Pinpoint the cell where the given text exists, returning its (x, y) midpoint coordinate. 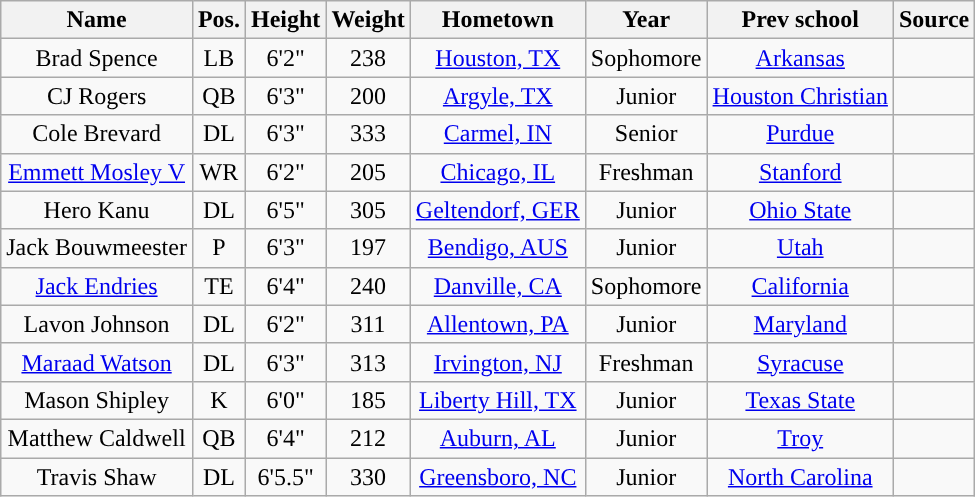
Emmett Mosley V (97, 172)
Geltendorf, GER (498, 210)
Irvington, NJ (498, 362)
Source (934, 20)
Houston Christian (800, 96)
Stanford (800, 172)
Height (285, 20)
Lavon Johnson (97, 324)
205 (368, 172)
212 (368, 438)
Year (646, 20)
6'0" (285, 400)
Texas State (800, 400)
Purdue (800, 134)
Senior (646, 134)
CJ Rogers (97, 96)
Prev school (800, 20)
Troy (800, 438)
North Carolina (800, 477)
Liberty Hill, TX (498, 400)
Carmel, IN (498, 134)
Hometown (498, 20)
Name (97, 20)
185 (368, 400)
Weight (368, 20)
238 (368, 58)
Maryland (800, 324)
Jack Endries (97, 286)
WR (218, 172)
Ohio State (800, 210)
Utah (800, 248)
Allentown, PA (498, 324)
330 (368, 477)
Hero Kanu (97, 210)
Maraad Watson (97, 362)
Travis Shaw (97, 477)
Arkansas (800, 58)
6'5.5" (285, 477)
P (218, 248)
Syracuse (800, 362)
Jack Bouwmeester (97, 248)
Greensboro, NC (498, 477)
313 (368, 362)
Brad Spence (97, 58)
Pos. (218, 20)
Chicago, IL (498, 172)
200 (368, 96)
Houston, TX (498, 58)
6'5" (285, 210)
Argyle, TX (498, 96)
311 (368, 324)
333 (368, 134)
240 (368, 286)
K (218, 400)
Mason Shipley (97, 400)
Danville, CA (498, 286)
Bendigo, AUS (498, 248)
Matthew Caldwell (97, 438)
305 (368, 210)
California (800, 286)
TE (218, 286)
197 (368, 248)
Cole Brevard (97, 134)
LB (218, 58)
Auburn, AL (498, 438)
